Extract the [x, y] coordinate from the center of the cell holding the provided text.  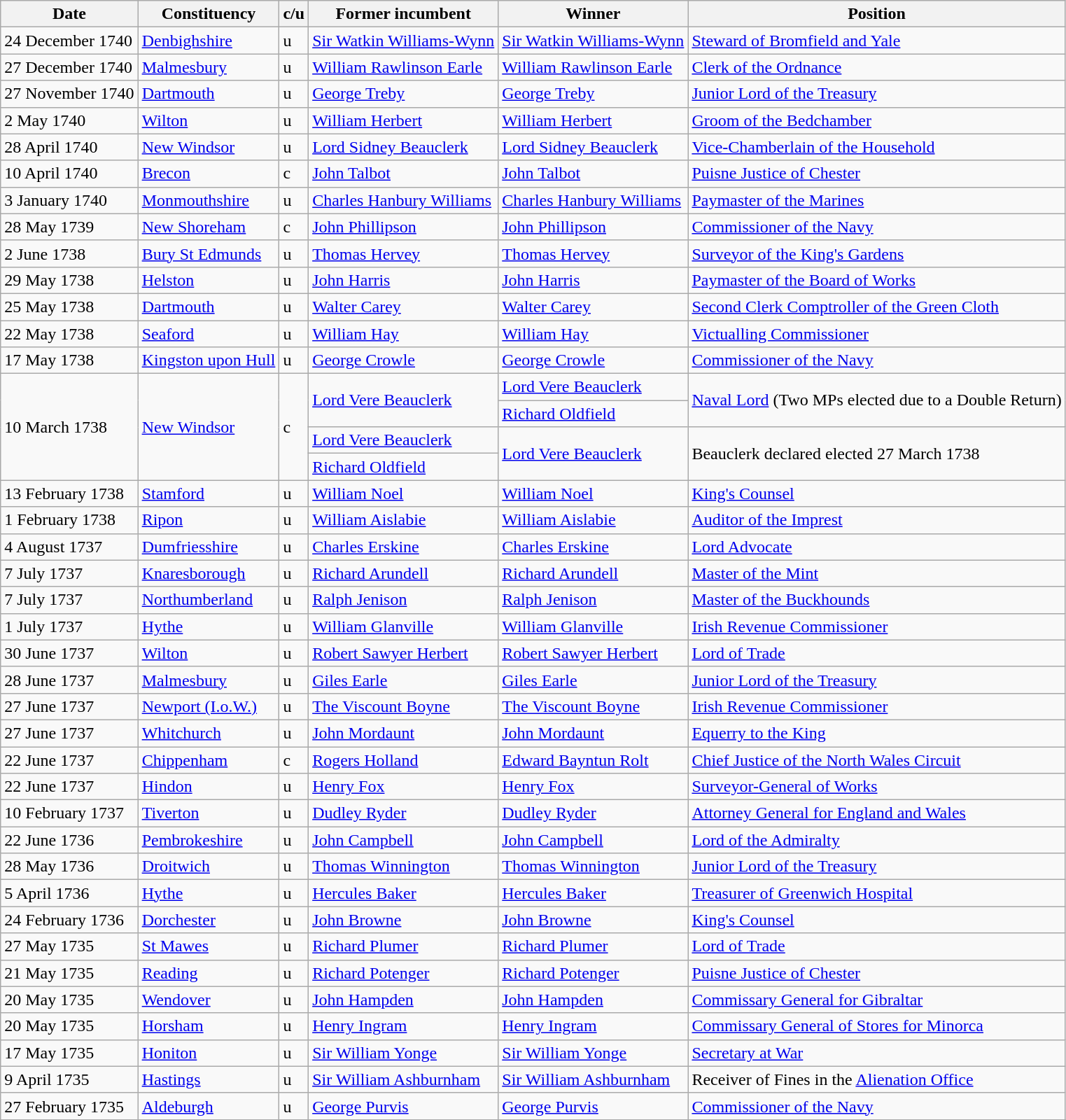
21 May 1735 [69, 973]
2 June 1738 [69, 253]
Reading [209, 973]
Honiton [209, 1053]
Kingston upon Hull [209, 360]
Northumberland [209, 600]
Stamford [209, 493]
3 January 1740 [69, 200]
Hastings [209, 1079]
24 February 1736 [69, 920]
St Mawes [209, 946]
Knaresborough [209, 573]
27 November 1740 [69, 94]
Chippenham [209, 759]
Brecon [209, 174]
Dumfriesshire [209, 547]
28 April 1740 [69, 147]
Beauclerk declared elected 27 March 1738 [876, 454]
22 May 1738 [69, 334]
Position [876, 14]
Receiver of Fines in the Alienation Office [876, 1079]
30 June 1737 [69, 653]
Commissary General for Gibraltar [876, 1000]
Surveyor-General of Works [876, 787]
Tiverton [209, 813]
Hindon [209, 787]
Ripon [209, 520]
Denbighshire [209, 41]
Whitchurch [209, 733]
Date [69, 14]
2 May 1740 [69, 120]
Pembrokeshire [209, 840]
13 February 1738 [69, 493]
Dorchester [209, 920]
c/u [294, 14]
9 April 1735 [69, 1079]
10 February 1737 [69, 813]
Lord Advocate [876, 547]
Commissary General of Stores for Minorca [876, 1026]
Surveyor of the King's Gardens [876, 253]
Steward of Bromfield and Yale [876, 41]
28 May 1739 [69, 227]
Secretary at War [876, 1053]
4 August 1737 [69, 547]
Auditor of the Imprest [876, 520]
Vice-Chamberlain of the Household [876, 147]
22 June 1736 [69, 840]
Paymaster of the Board of Works [876, 280]
Master of the Mint [876, 573]
Lord of the Admiralty [876, 840]
Clerk of the Ordnance [876, 67]
Wendover [209, 1000]
Seaford [209, 334]
Naval Lord (Two MPs elected due to a Double Return) [876, 400]
Monmouthshire [209, 200]
Groom of the Bedchamber [876, 120]
24 December 1740 [69, 41]
29 May 1738 [69, 280]
1 February 1738 [69, 520]
Edward Bayntun Rolt [594, 759]
Rogers Holland [403, 759]
1 July 1737 [69, 626]
27 February 1735 [69, 1106]
Newport (I.o.W.) [209, 706]
Aldeburgh [209, 1106]
5 April 1736 [69, 893]
Paymaster of the Marines [876, 200]
27 May 1735 [69, 946]
Bury St Edmunds [209, 253]
New Shoreham [209, 227]
17 May 1735 [69, 1053]
Victualling Commissioner [876, 334]
Droitwich [209, 867]
Constituency [209, 14]
Treasurer of Greenwich Hospital [876, 893]
Attorney General for England and Wales [876, 813]
Winner [594, 14]
Master of the Buckhounds [876, 600]
Horsham [209, 1026]
Former incumbent [403, 14]
27 December 1740 [69, 67]
28 June 1737 [69, 680]
Second Clerk Comptroller of the Green Cloth [876, 307]
Chief Justice of the North Wales Circuit [876, 759]
Equerry to the King [876, 733]
10 April 1740 [69, 174]
25 May 1738 [69, 307]
10 March 1738 [69, 427]
17 May 1738 [69, 360]
28 May 1736 [69, 867]
Helston [209, 280]
